Return (X, Y) of the center of cell containing provided text 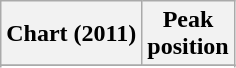
Chart (2011) (72, 34)
Peakposition (188, 34)
